Detect which cell encompasses the target text, then output its (x, y) center coordinate. 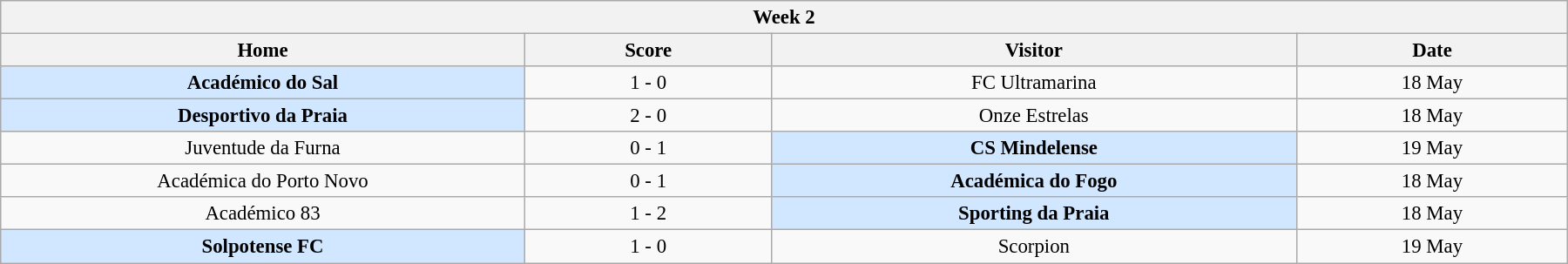
Académico do Sal (263, 83)
CS Mindelense (1033, 148)
Score (648, 51)
Desportivo da Praia (263, 116)
Solpotense FC (263, 247)
2 - 0 (648, 116)
Sporting da Praia (1033, 213)
Week 2 (784, 17)
Académico 83 (263, 213)
Académica do Porto Novo (263, 181)
Home (263, 51)
Juventude da Furna (263, 148)
1 - 2 (648, 213)
Onze Estrelas (1033, 116)
Visitor (1033, 51)
FC Ultramarina (1033, 83)
Date (1432, 51)
Académica do Fogo (1033, 181)
Scorpion (1033, 247)
